Return [x, y] of the center of cell containing provided text 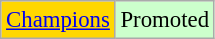
Champions [58, 20]
Promoted [164, 20]
